Search for the cell housing the specified text and yield its [x, y] center coordinate. 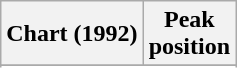
Peakposition [189, 34]
Chart (1992) [72, 34]
